Return the (x, y) coordinate for the center point of the cell that contains the specified text.  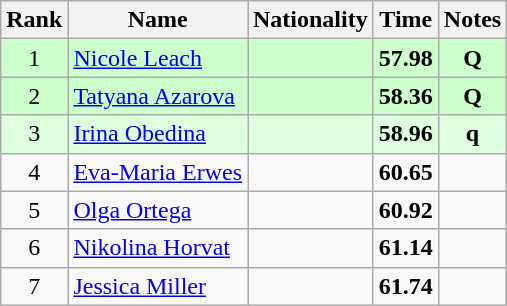
4 (34, 172)
61.14 (406, 248)
Irina Obedina (158, 134)
60.65 (406, 172)
58.36 (406, 96)
2 (34, 96)
1 (34, 58)
5 (34, 210)
58.96 (406, 134)
Tatyana Azarova (158, 96)
Name (158, 20)
Nikolina Horvat (158, 248)
q (472, 134)
Rank (34, 20)
Nicole Leach (158, 58)
57.98 (406, 58)
Time (406, 20)
Jessica Miller (158, 286)
60.92 (406, 210)
3 (34, 134)
6 (34, 248)
Notes (472, 20)
Olga Ortega (158, 210)
Eva-Maria Erwes (158, 172)
61.74 (406, 286)
Nationality (311, 20)
7 (34, 286)
